Identify which cell holds the provided text, then report its [X, Y] central coordinate. 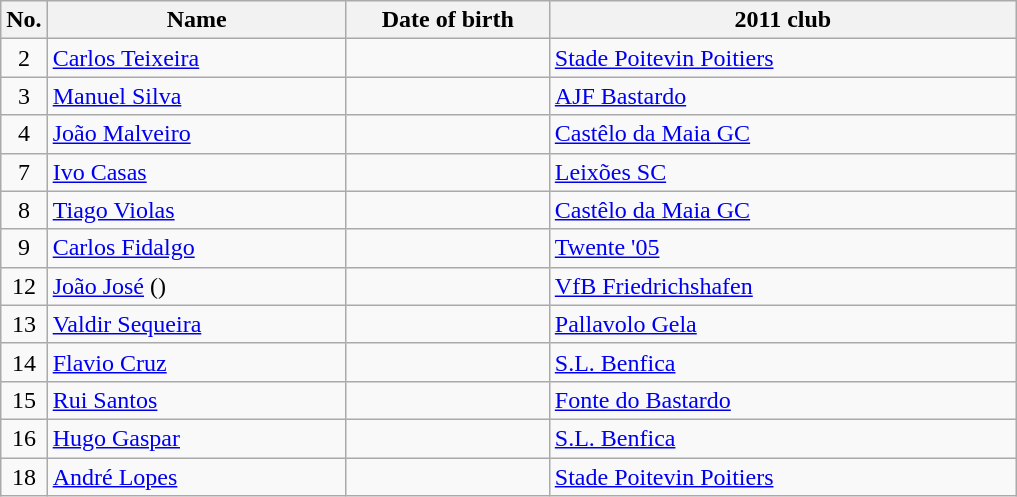
Tiago Violas [196, 210]
13 [24, 324]
Pallavolo Gela [782, 324]
Leixões SC [782, 172]
Name [196, 20]
3 [24, 96]
Manuel Silva [196, 96]
Date of birth [448, 20]
No. [24, 20]
4 [24, 134]
Flavio Cruz [196, 362]
Twente '05 [782, 248]
André Lopes [196, 477]
Fonte do Bastardo [782, 400]
Valdir Sequeira [196, 324]
Hugo Gaspar [196, 438]
AJF Bastardo [782, 96]
2 [24, 58]
14 [24, 362]
9 [24, 248]
2011 club [782, 20]
12 [24, 286]
Carlos Teixeira [196, 58]
Ivo Casas [196, 172]
Rui Santos [196, 400]
8 [24, 210]
Carlos Fidalgo [196, 248]
16 [24, 438]
VfB Friedrichshafen [782, 286]
18 [24, 477]
15 [24, 400]
7 [24, 172]
João Malveiro [196, 134]
João José () [196, 286]
